Find where the given text appears and provide that cell's center as (x, y) coordinate. 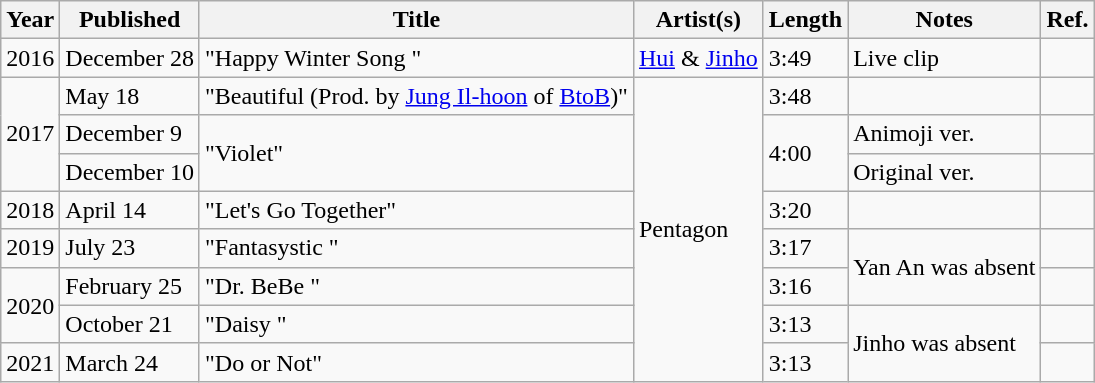
Published (130, 20)
"Happy Winter Song " (416, 58)
Jinho was absent (944, 343)
Live clip (944, 58)
Animoji ver. (944, 134)
3:49 (805, 58)
2018 (30, 210)
"Beautiful (Prod. by Jung Il-hoon of BtoB)" (416, 96)
"Dr. BeBe " (416, 286)
October 21 (130, 324)
"Let's Go Together" (416, 210)
"Fantasystic " (416, 248)
"Do or Not" (416, 362)
Year (30, 20)
"Daisy " (416, 324)
Yan An was absent (944, 267)
February 25 (130, 286)
2021 (30, 362)
"Violet" (416, 153)
December 9 (130, 134)
Notes (944, 20)
Pentagon (698, 229)
Artist(s) (698, 20)
Title (416, 20)
Length (805, 20)
July 23 (130, 248)
3:17 (805, 248)
2019 (30, 248)
3:20 (805, 210)
December 10 (130, 172)
2017 (30, 134)
March 24 (130, 362)
3:16 (805, 286)
May 18 (130, 96)
April 14 (130, 210)
December 28 (130, 58)
4:00 (805, 153)
2016 (30, 58)
Original ver. (944, 172)
3:48 (805, 96)
2020 (30, 305)
Hui & Jinho (698, 58)
Ref. (1068, 20)
